Scan for the cell matching the given text and deliver its [X, Y] coordinate at center. 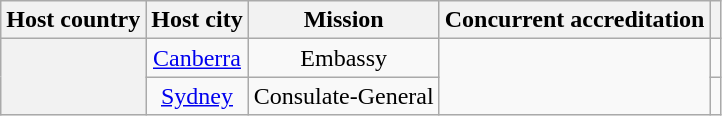
Mission [344, 20]
Consulate-General [344, 96]
Host city [197, 20]
Embassy [344, 58]
Concurrent accreditation [574, 20]
Sydney [197, 96]
Canberra [197, 58]
Host country [74, 20]
